Output the [X, Y] coordinate of the center of the cell containing the given text.  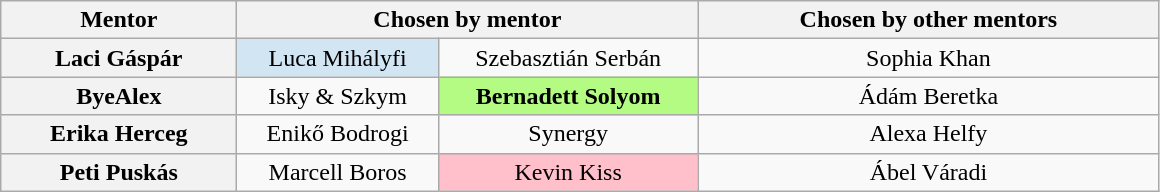
Marcell Boros [338, 172]
Sophia Khan [928, 58]
Alexa Helfy [928, 134]
Peti Puskás [119, 172]
Erika Herceg [119, 134]
Kevin Kiss [568, 172]
Enikő Bodrogi [338, 134]
Synergy [568, 134]
Chosen by mentor [468, 20]
Ádám Beretka [928, 96]
ByeAlex [119, 96]
Isky & Szkym [338, 96]
Chosen by other mentors [928, 20]
Luca Mihályfi [338, 58]
Laci Gáspár [119, 58]
Szebasztián Serbán [568, 58]
Bernadett Solyom [568, 96]
Mentor [119, 20]
Ábel Váradi [928, 172]
